Search for the cell housing the specified text and yield its (X, Y) center coordinate. 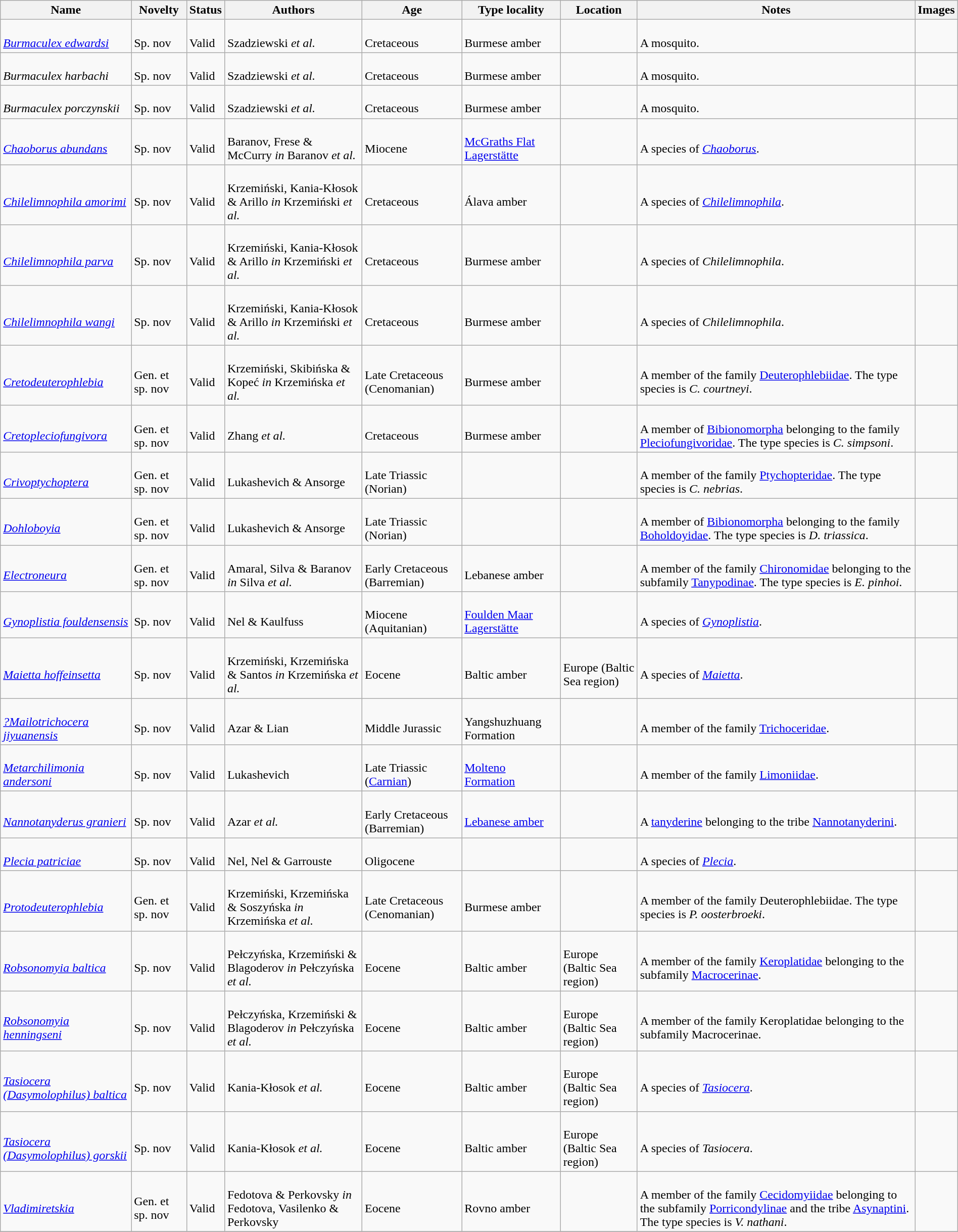
Yangshuzhuang Formation (511, 722)
Crivoptychoptera (66, 475)
Early Cretaceous(Barremian) (412, 815)
Middle Jurassic (412, 722)
A member of Bibionomorpha belonging to the family Pleciofungivoridae. The type species is C. simpsoni. (776, 429)
A member of the family Deuterophlebiidae. The type species is P. oosterbroeki. (776, 901)
Miocene (412, 141)
A species of Maietta. (776, 668)
Robsonomyia henningseni (66, 1021)
Azar et al. (293, 815)
Location (599, 10)
Late Triassic (Carnian) (412, 768)
Burmaculex porczynskii (66, 102)
Cretopleciofungivora (66, 429)
Nannotanyderus granieri (66, 815)
Status (205, 10)
Cretodeuterophlebia (66, 375)
Images (936, 10)
A species of Plecia. (776, 854)
Foulden Maar Lagerstätte (511, 615)
Krzemiński, Krzemińska & Soszyńska in Krzemińska et al. (293, 901)
Burmaculex harbachi (66, 69)
Chaoborus abundans (66, 141)
Notes (776, 10)
Chilelimnophila wangi (66, 315)
A species of Chaoborus. (776, 141)
Electroneura (66, 568)
Amaral, Silva & Baranov in Silva et al. (293, 568)
Vladimiretskia (66, 1202)
Early Cretaceous (Barremian) (412, 568)
Protodeuterophlebia (66, 901)
Dohloboyia (66, 522)
Burmaculex edwardsi (66, 36)
Plecia patriciae (66, 854)
Metarchilimonia andersoni (66, 768)
Tasiocera (Dasymolophilus) baltica (66, 1081)
Name (66, 10)
Maietta hoffeinsetta (66, 668)
?Mailotrichocera jiyuanensis (66, 722)
A tanyderine belonging to the tribe Nannotanyderini. (776, 815)
A member of the family Cecidomyiidae belonging to the subfamily Porricondylinae and the tribe Asynaptini. The type species is V. nathani. (776, 1202)
Krzemiński, Skibińska & Kopeć in Krzemińska et al. (293, 375)
Molteno Formation (511, 768)
A species of Gynoplistia. (776, 615)
A member of the family Deuterophlebiidae. The type species is C. courtneyi. (776, 375)
A member of Bibionomorpha belonging to the family Boholdoyidae. The type species is D. triassica. (776, 522)
Chilelimnophila amorimi (66, 195)
McGraths Flat Lagerstätte (511, 141)
Tasiocera (Dasymolophilus) gorskii (66, 1141)
Authors (293, 10)
Lukashevich (293, 768)
A member of the family Ptychopteridae. The type species is C. nebrias. (776, 475)
A member of the family Trichoceridae. (776, 722)
Nel & Kaulfuss (293, 615)
Type locality (511, 10)
Zhang et al. (293, 429)
Novelty (159, 10)
Miocene(Aquitanian) (412, 615)
A member of the family Limoniidae. (776, 768)
Gynoplistia fouldensensis (66, 615)
Chilelimnophila parva (66, 255)
Krzemiński, Krzemińska & Santos in Krzemińska et al. (293, 668)
Baranov, Frese & McCurry in Baranov et al. (293, 141)
Azar & Lian (293, 722)
Europe (Baltic Sea region) (599, 668)
A member of the family Chironomidae belonging to the subfamily Tanypodinae. The type species is E. pinhoi. (776, 568)
Fedotova & Perkovsky in Fedotova, Vasilenko & Perkovsky (293, 1202)
Álava amber (511, 195)
Oligocene (412, 854)
Nel, Nel & Garrouste (293, 854)
Robsonomyia baltica (66, 961)
Rovno amber (511, 1202)
Age (412, 10)
